For the text-containing cell, return its midpoint in (X, Y) coordinate format. 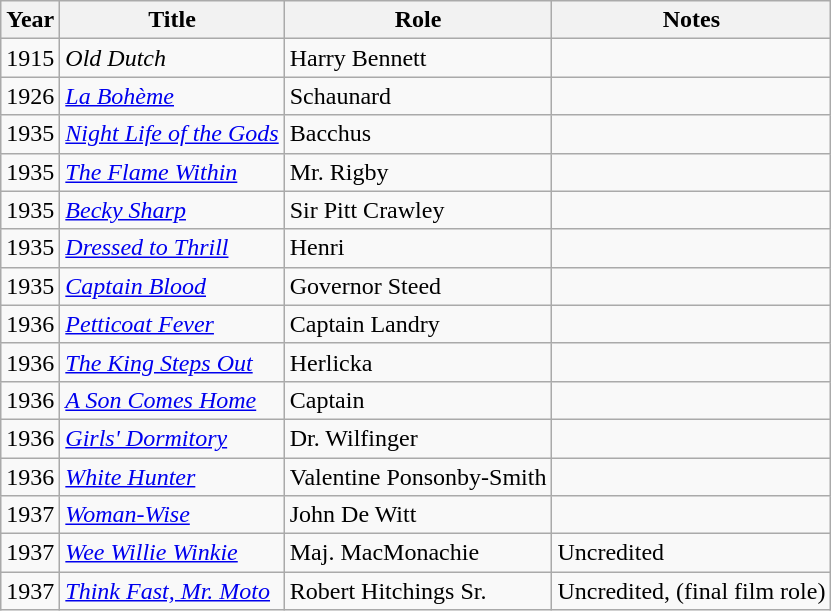
Harry Bennett (418, 58)
1926 (30, 96)
Captain Blood (172, 286)
Becky Sharp (172, 210)
Notes (692, 20)
Girls' Dormitory (172, 438)
Old Dutch (172, 58)
Mr. Rigby (418, 172)
Dressed to Thrill (172, 248)
Sir Pitt Crawley (418, 210)
Schaunard (418, 96)
Dr. Wilfinger (418, 438)
Bacchus (418, 134)
Herlicka (418, 362)
Maj. MacMonachie (418, 553)
Think Fast, Mr. Moto (172, 591)
Role (418, 20)
Wee Willie Winkie (172, 553)
A Son Comes Home (172, 400)
John De Witt (418, 515)
The King Steps Out (172, 362)
Woman-Wise (172, 515)
Captain (418, 400)
Governor Steed (418, 286)
Uncredited, (final film role) (692, 591)
Henri (418, 248)
White Hunter (172, 477)
The Flame Within (172, 172)
La Bohème (172, 96)
Captain Landry (418, 324)
Title (172, 20)
Year (30, 20)
1915 (30, 58)
Night Life of the Gods (172, 134)
Valentine Ponsonby-Smith (418, 477)
Uncredited (692, 553)
Petticoat Fever (172, 324)
Robert Hitchings Sr. (418, 591)
